Capture the cell that displays the provided text and extract its [x, y] central coordinate. 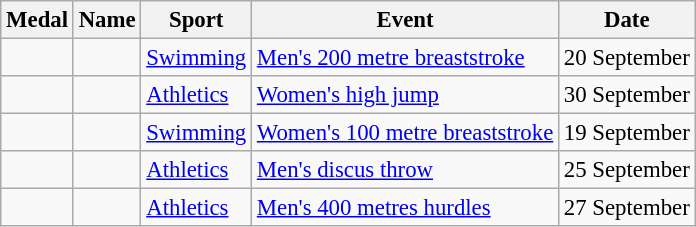
Women's 100 metre breaststroke [406, 133]
Medal [38, 20]
Date [627, 20]
27 September [627, 208]
Sport [196, 20]
25 September [627, 170]
Event [406, 20]
20 September [627, 58]
Men's 400 metres hurdles [406, 208]
30 September [627, 95]
Women's high jump [406, 95]
19 September [627, 133]
Name [107, 20]
Men's discus throw [406, 170]
Men's 200 metre breaststroke [406, 58]
